Extract the (X, Y) coordinate from the center of the cell holding the provided text.  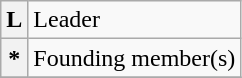
L (14, 20)
* (14, 58)
Leader (134, 20)
Founding member(s) (134, 58)
